Return (X, Y) of the center of cell containing provided text 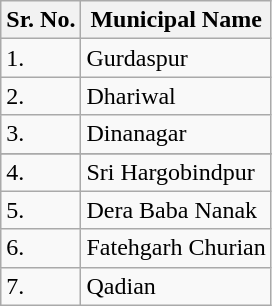
6. (41, 248)
7. (41, 286)
4. (41, 172)
Sr. No. (41, 20)
2. (41, 96)
Municipal Name (176, 20)
1. (41, 58)
3. (41, 134)
Dera Baba Nanak (176, 210)
Qadian (176, 286)
Fatehgarh Churian (176, 248)
Dinanagar (176, 134)
Gurdaspur (176, 58)
Dhariwal (176, 96)
Sri Hargobindpur (176, 172)
5. (41, 210)
